Search for the cell housing the specified text and yield its (x, y) center coordinate. 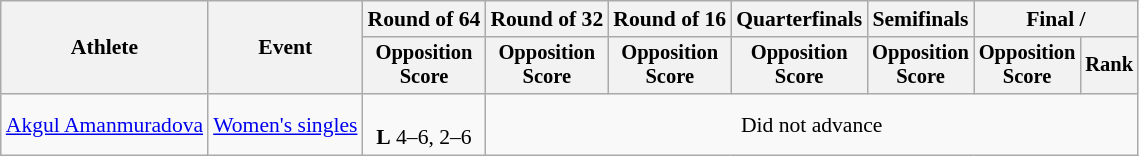
Round of 64 (424, 19)
Semifinals (920, 19)
Akgul Amanmuradova (104, 124)
Final / (1056, 19)
Rank (1109, 66)
Round of 32 (546, 19)
Did not advance (812, 124)
L 4–6, 2–6 (424, 124)
Women's singles (285, 124)
Event (285, 48)
Athlete (104, 48)
Quarterfinals (799, 19)
Round of 16 (670, 19)
